Return [X, Y] of the center of cell containing provided text 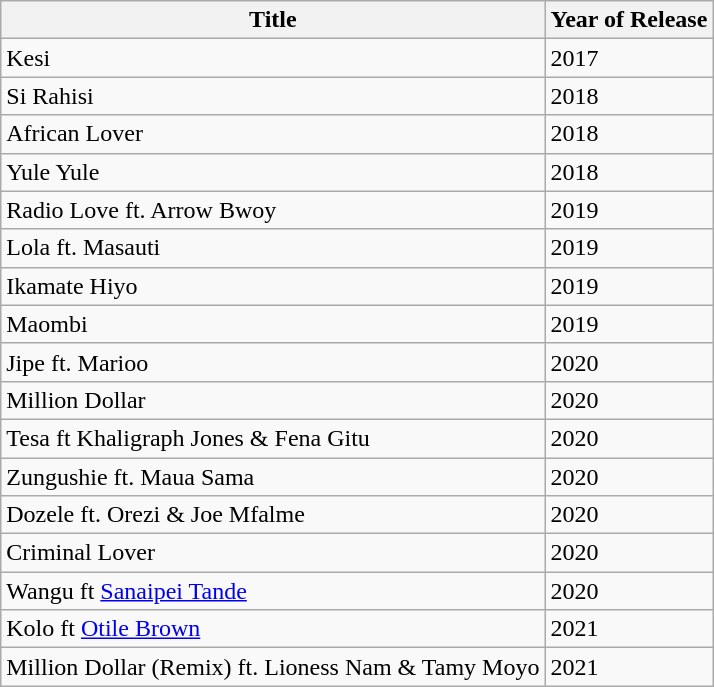
Title [273, 20]
Zungushie ft. Maua Sama [273, 477]
African Lover [273, 134]
Wangu ft Sanaipei Tande [273, 591]
Si Rahisi [273, 96]
Maombi [273, 324]
Kolo ft Otile Brown [273, 629]
Radio Love ft. Arrow Bwoy [273, 210]
Tesa ft Khaligraph Jones & Fena Gitu [273, 438]
Million Dollar [273, 400]
Million Dollar (Remix) ft. Lioness Nam & Tamy Moyo [273, 667]
Lola ft. Masauti [273, 248]
2017 [629, 58]
Kesi [273, 58]
Year of Release [629, 20]
Jipe ft. Marioo [273, 362]
Dozele ft. Orezi & Joe Mfalme [273, 515]
Ikamate Hiyo [273, 286]
Yule Yule [273, 172]
Criminal Lover [273, 553]
